From the cell containing the given text, extract its center point as [x, y] coordinate. 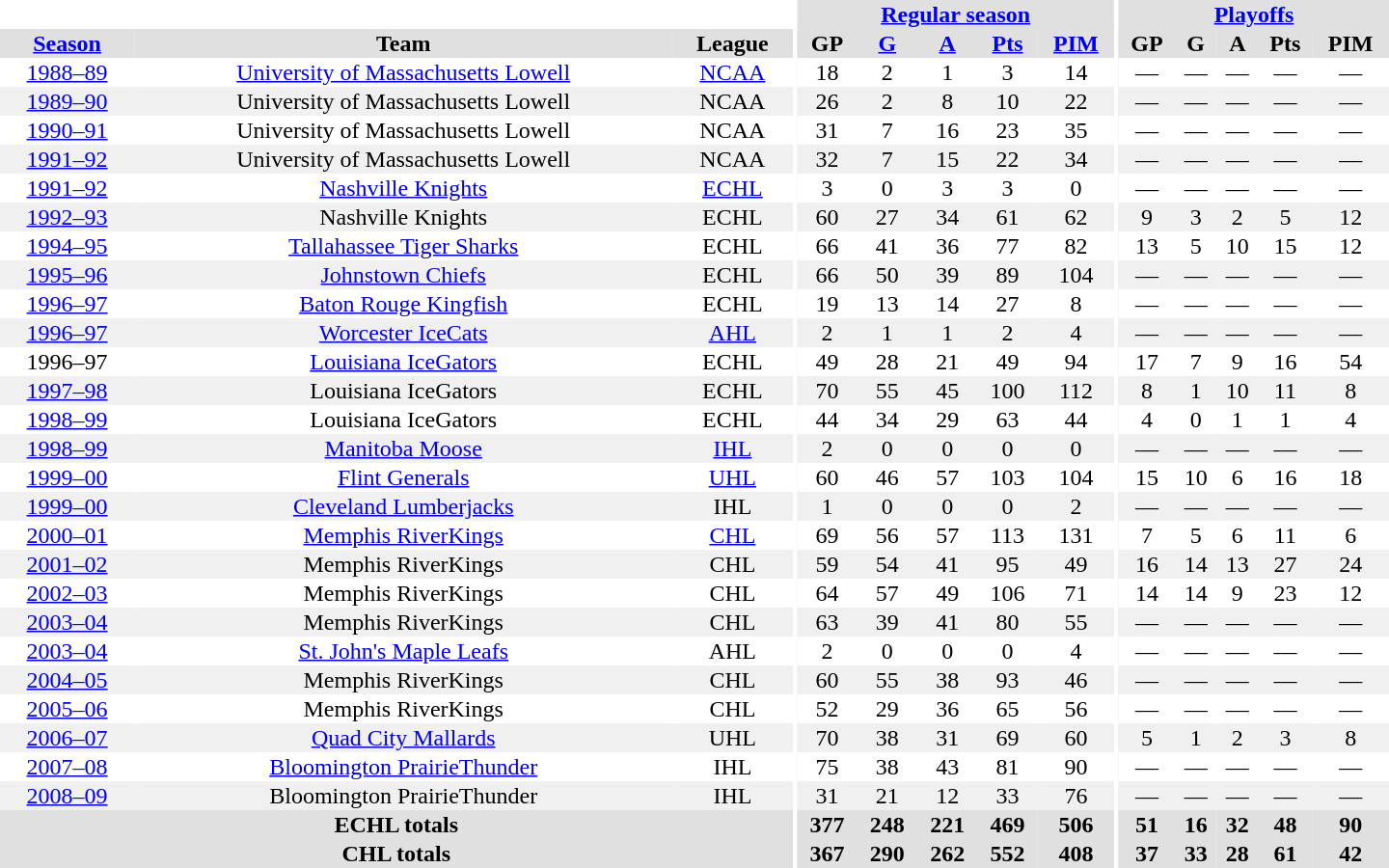
26 [827, 101]
2007–08 [68, 767]
Season [68, 43]
ECHL totals [395, 825]
42 [1350, 854]
2002–03 [68, 593]
2005–06 [68, 709]
71 [1076, 593]
76 [1076, 796]
94 [1076, 362]
50 [887, 275]
Tallahassee Tiger Sharks [403, 246]
St. John's Maple Leafs [403, 651]
CHL totals [395, 854]
95 [1007, 564]
Cleveland Lumberjacks [403, 506]
1995–96 [68, 275]
221 [947, 825]
89 [1007, 275]
2006–07 [68, 738]
2001–02 [68, 564]
106 [1007, 593]
1989–90 [68, 101]
League [732, 43]
17 [1147, 362]
Flint Generals [403, 477]
112 [1076, 391]
1997–98 [68, 391]
Manitoba Moose [403, 448]
131 [1076, 535]
Quad City Mallards [403, 738]
113 [1007, 535]
248 [887, 825]
377 [827, 825]
52 [827, 709]
100 [1007, 391]
64 [827, 593]
Worcester IceCats [403, 333]
77 [1007, 246]
Baton Rouge Kingfish [403, 304]
37 [1147, 854]
93 [1007, 680]
262 [947, 854]
552 [1007, 854]
Johnstown Chiefs [403, 275]
82 [1076, 246]
43 [947, 767]
2004–05 [68, 680]
65 [1007, 709]
35 [1076, 130]
59 [827, 564]
51 [1147, 825]
367 [827, 854]
75 [827, 767]
62 [1076, 217]
408 [1076, 854]
Team [403, 43]
1990–91 [68, 130]
48 [1285, 825]
1992–93 [68, 217]
45 [947, 391]
24 [1350, 564]
Regular season [955, 14]
1988–89 [68, 72]
19 [827, 304]
2000–01 [68, 535]
1994–95 [68, 246]
103 [1007, 477]
290 [887, 854]
469 [1007, 825]
506 [1076, 825]
2008–09 [68, 796]
81 [1007, 767]
80 [1007, 622]
Playoffs [1254, 14]
